Find where the given text appears and provide that cell's center as (x, y) coordinate. 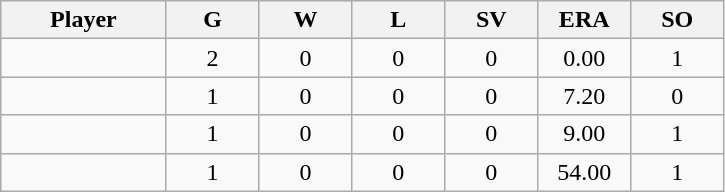
7.20 (584, 96)
L (398, 20)
SV (492, 20)
9.00 (584, 134)
54.00 (584, 172)
Player (84, 20)
2 (212, 58)
0.00 (584, 58)
SO (678, 20)
W (306, 20)
ERA (584, 20)
G (212, 20)
